Locate the cell with the specified text and output its [X, Y] center coordinate. 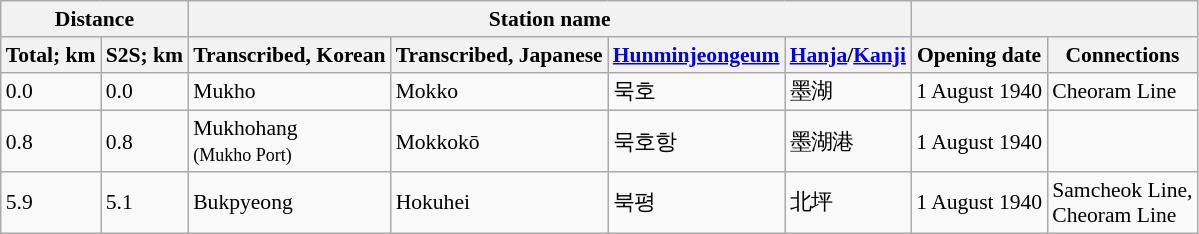
Transcribed, Korean [289, 55]
Opening date [979, 55]
5.9 [51, 202]
Mukho [289, 92]
Mokko [500, 92]
Hokuhei [500, 202]
Hanja/Kanji [848, 55]
Bukpyeong [289, 202]
Transcribed, Japanese [500, 55]
묵호항 [696, 142]
Mukhohang(Mukho Port) [289, 142]
Distance [94, 19]
Hunminjeongeum [696, 55]
北坪 [848, 202]
북평 [696, 202]
Mokkokō [500, 142]
Connections [1122, 55]
墨湖 [848, 92]
墨湖港 [848, 142]
Total; km [51, 55]
Station name [550, 19]
묵호 [696, 92]
Samcheok Line,Cheoram Line [1122, 202]
S2S; km [145, 55]
5.1 [145, 202]
Cheoram Line [1122, 92]
